Scan for the cell matching the given text and deliver its [X, Y] coordinate at center. 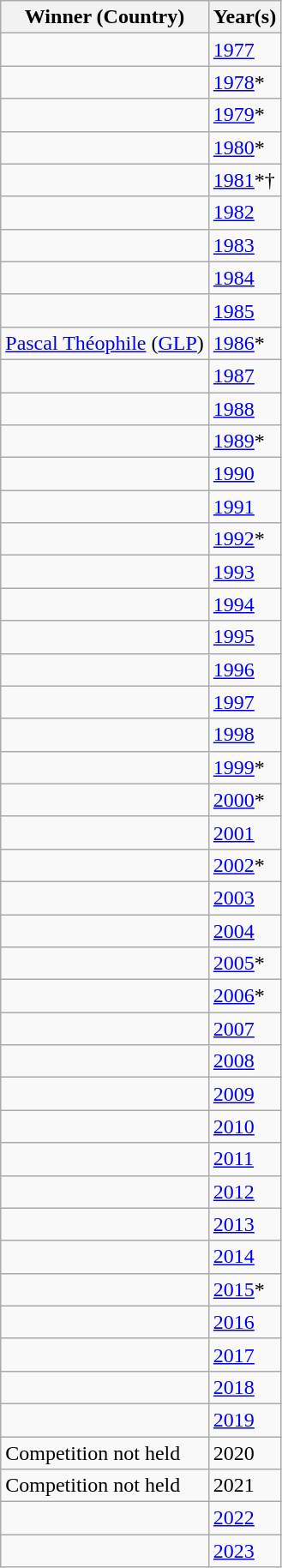
2012 [244, 1192]
1995 [244, 637]
1989* [244, 442]
1991 [244, 507]
1982 [244, 213]
1985 [244, 310]
1988 [244, 409]
2003 [244, 898]
2008 [244, 1061]
2016 [244, 1322]
Pascal Théophile (GLP) [105, 343]
2005* [244, 964]
1987 [244, 375]
1997 [244, 702]
1979* [244, 115]
2002* [244, 865]
1992* [244, 539]
Year(s) [244, 17]
1994 [244, 604]
1977 [244, 50]
2023 [244, 1551]
1993 [244, 572]
2000* [244, 800]
2001 [244, 832]
1983 [244, 245]
1998 [244, 735]
2006* [244, 996]
2014 [244, 1257]
1978* [244, 82]
1990 [244, 474]
2021 [244, 1486]
2009 [244, 1094]
1986* [244, 343]
2018 [244, 1387]
2020 [244, 1453]
2022 [244, 1518]
1984 [244, 278]
2007 [244, 1029]
2010 [244, 1126]
Winner (Country) [105, 17]
1999* [244, 767]
2017 [244, 1355]
2004 [244, 930]
2019 [244, 1420]
1980* [244, 147]
2011 [244, 1159]
2015* [244, 1289]
1981*† [244, 180]
2013 [244, 1224]
1996 [244, 670]
